Locate the cell with the specified text and output its [x, y] center coordinate. 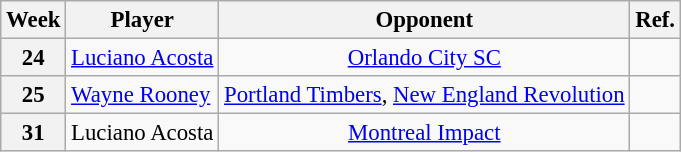
Player [142, 20]
25 [34, 95]
24 [34, 58]
Wayne Rooney [142, 95]
Portland Timbers, New England Revolution [424, 95]
Montreal Impact [424, 133]
Opponent [424, 20]
Ref. [655, 20]
31 [34, 133]
Week [34, 20]
Orlando City SC [424, 58]
